Determine the [x, y] coordinate at the center of the cell enclosing the given text.  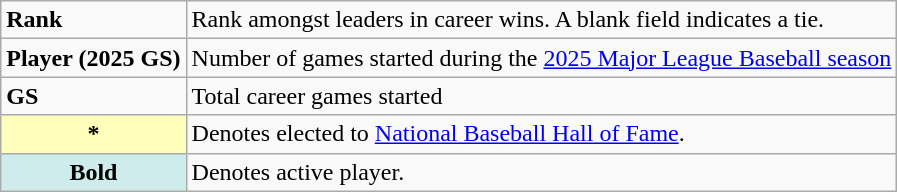
GS [94, 96]
* [94, 134]
Number of games started during the 2025 Major League Baseball season [542, 58]
Total career games started [542, 96]
Denotes active player. [542, 172]
Player (2025 GS) [94, 58]
Denotes elected to National Baseball Hall of Fame. [542, 134]
Rank amongst leaders in career wins. A blank field indicates a tie. [542, 20]
Rank [94, 20]
Bold [94, 172]
